Search for the cell housing the specified text and yield its [X, Y] center coordinate. 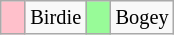
Bogey [142, 17]
Birdie [56, 17]
